Extract the [X, Y] coordinate from the center of the cell holding the provided text.  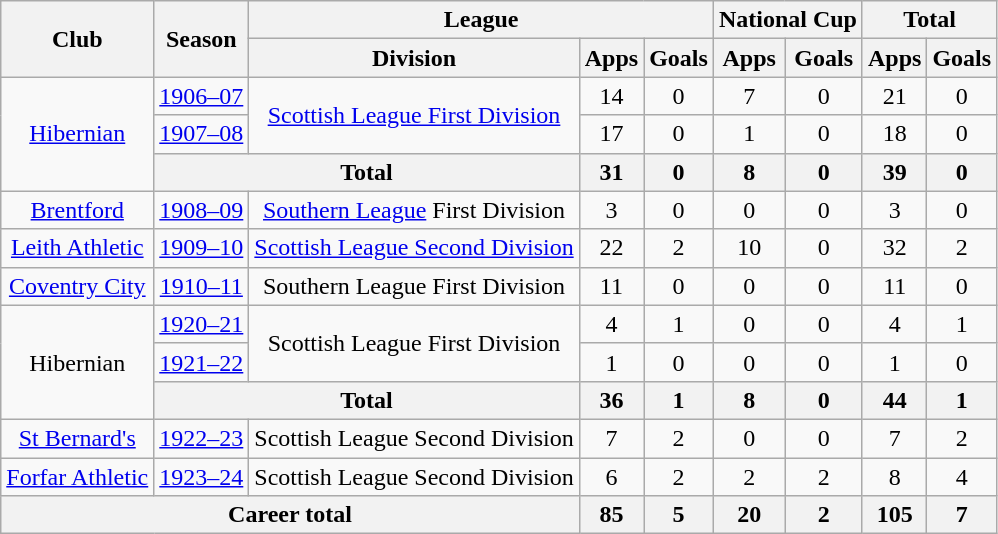
22 [611, 248]
21 [894, 96]
National Cup [788, 20]
17 [611, 134]
32 [894, 248]
10 [749, 248]
Career total [290, 515]
18 [894, 134]
Brentford [78, 210]
105 [894, 515]
1910–11 [202, 286]
14 [611, 96]
1923–24 [202, 477]
1906–07 [202, 96]
Club [78, 39]
6 [611, 477]
31 [611, 172]
5 [679, 515]
1909–10 [202, 248]
1908–09 [202, 210]
85 [611, 515]
Season [202, 39]
36 [611, 400]
Forfar Athletic [78, 477]
St Bernard's [78, 438]
1907–08 [202, 134]
39 [894, 172]
Division [414, 58]
League [482, 20]
20 [749, 515]
1920–21 [202, 324]
Leith Athletic [78, 248]
Coventry City [78, 286]
1922–23 [202, 438]
1921–22 [202, 362]
44 [894, 400]
